Return the [X, Y] coordinate for the center point of the cell that contains the specified text.  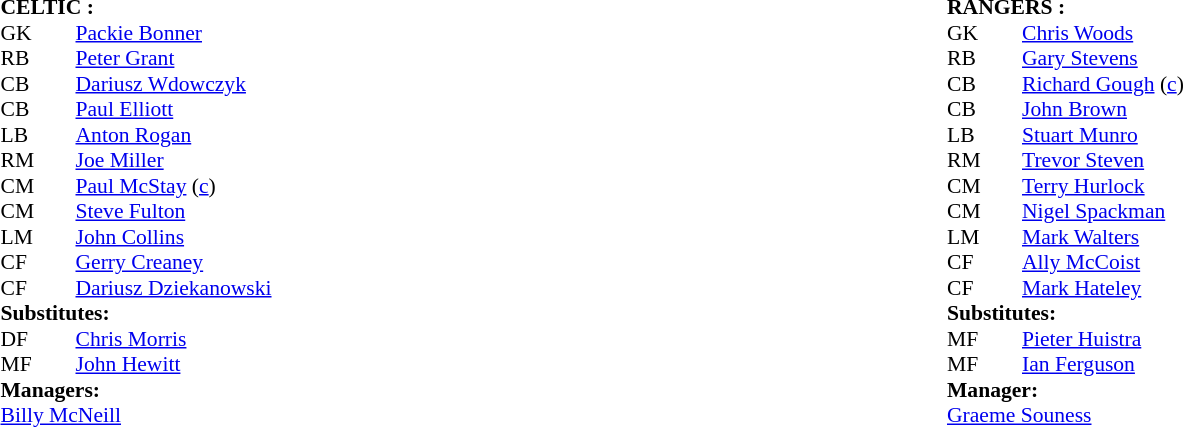
John Collins [174, 237]
Anton Rogan [174, 135]
Joe Miller [174, 161]
Gerry Creaney [174, 263]
Paul McStay (c) [174, 186]
Peter Grant [174, 59]
Packie Bonner [174, 33]
DF [19, 339]
Paul Elliott [174, 109]
Dariusz Dziekanowski [174, 288]
Managers: [136, 390]
John Hewitt [174, 365]
Chris Morris [174, 339]
Substitutes: [136, 313]
Dariusz Wdowczyk [174, 84]
Steve Fulton [174, 211]
